Return the [x, y] coordinate for the center point of the cell that contains the specified text.  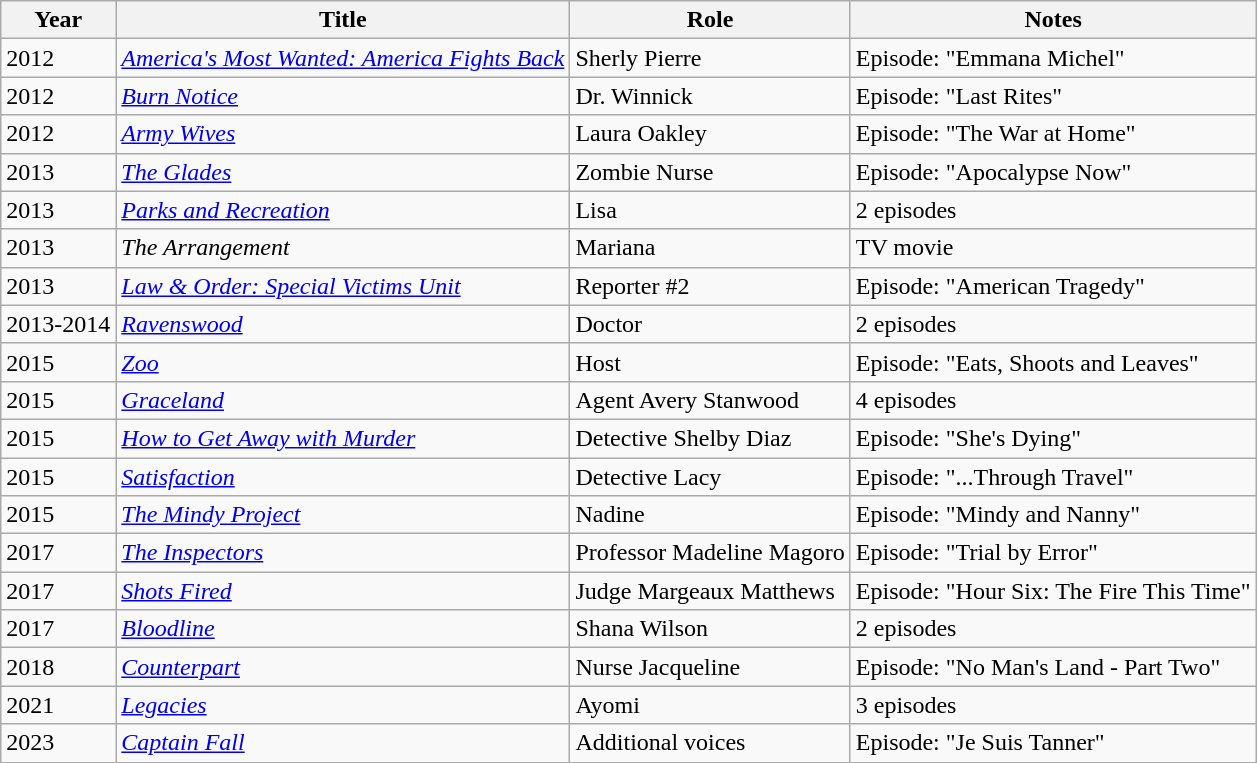
Additional voices [710, 743]
Army Wives [343, 134]
Legacies [343, 705]
2013-2014 [58, 324]
Lisa [710, 210]
Sherly Pierre [710, 58]
Captain Fall [343, 743]
Detective Lacy [710, 477]
Year [58, 20]
Episode: "She's Dying" [1053, 438]
Bloodline [343, 629]
Notes [1053, 20]
Episode: "Last Rites" [1053, 96]
The Arrangement [343, 248]
Doctor [710, 324]
Nadine [710, 515]
Graceland [343, 400]
Zoo [343, 362]
TV movie [1053, 248]
Parks and Recreation [343, 210]
Mariana [710, 248]
Episode: "Hour Six: The Fire This Time" [1053, 591]
Zombie Nurse [710, 172]
Detective Shelby Diaz [710, 438]
Burn Notice [343, 96]
Ayomi [710, 705]
2023 [58, 743]
Agent Avery Stanwood [710, 400]
Reporter #2 [710, 286]
Title [343, 20]
Ravenswood [343, 324]
Law & Order: Special Victims Unit [343, 286]
Host [710, 362]
Episode: "No Man's Land - Part Two" [1053, 667]
Satisfaction [343, 477]
2018 [58, 667]
Episode: "Eats, Shoots and Leaves" [1053, 362]
How to Get Away with Murder [343, 438]
4 episodes [1053, 400]
Judge Margeaux Matthews [710, 591]
Laura Oakley [710, 134]
Nurse Jacqueline [710, 667]
America's Most Wanted: America Fights Back [343, 58]
Dr. Winnick [710, 96]
3 episodes [1053, 705]
Episode: "The War at Home" [1053, 134]
Shots Fired [343, 591]
Episode: "Emmana Michel" [1053, 58]
The Inspectors [343, 553]
Episode: "...Through Travel" [1053, 477]
The Glades [343, 172]
2021 [58, 705]
Episode: "Mindy and Nanny" [1053, 515]
Counterpart [343, 667]
Shana Wilson [710, 629]
Role [710, 20]
Episode: "Je Suis Tanner" [1053, 743]
Episode: "Trial by Error" [1053, 553]
The Mindy Project [343, 515]
Professor Madeline Magoro [710, 553]
Episode: "American Tragedy" [1053, 286]
Episode: "Apocalypse Now" [1053, 172]
